Find where the given text appears and provide that cell's center as (X, Y) coordinate. 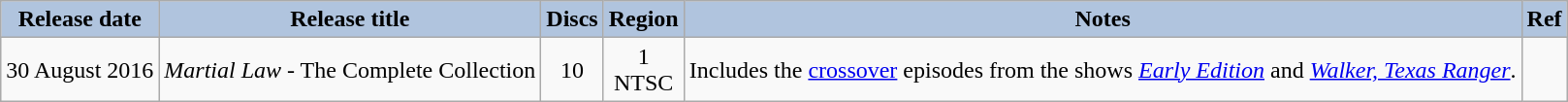
Martial Law - The Complete Collection (350, 70)
Release title (350, 19)
Discs (572, 19)
Region (644, 19)
10 (572, 70)
Includes the crossover episodes from the shows Early Edition and Walker, Texas Ranger. (1103, 70)
Notes (1103, 19)
1 NTSC (644, 70)
Ref (1544, 19)
30 August 2016 (80, 70)
Release date (80, 19)
